Pinpoint the cell where the given text exists, returning its (x, y) midpoint coordinate. 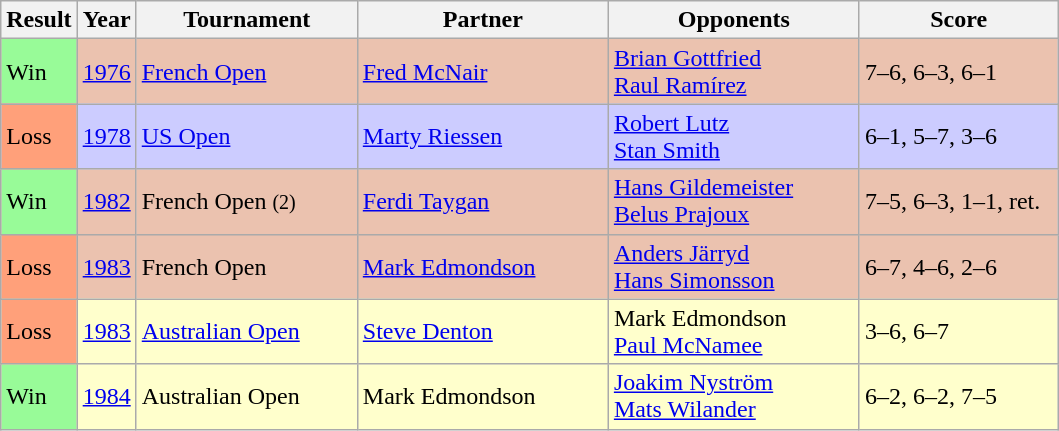
Partner (482, 20)
Brian Gottfried Raul Ramírez (734, 72)
Opponents (734, 20)
Result (39, 20)
7–5, 6–3, 1–1, ret. (958, 202)
Mark Edmondson Paul McNamee (734, 332)
Steve Denton (482, 332)
1978 (106, 136)
Tournament (246, 20)
1976 (106, 72)
6–1, 5–7, 3–6 (958, 136)
US Open (246, 136)
French Open (2) (246, 202)
1982 (106, 202)
Hans Gildemeister Belus Prajoux (734, 202)
Marty Riessen (482, 136)
3–6, 6–7 (958, 332)
1984 (106, 396)
Robert Lutz Stan Smith (734, 136)
Anders Järryd Hans Simonsson (734, 266)
Ferdi Taygan (482, 202)
6–2, 6–2, 7–5 (958, 396)
Fred McNair (482, 72)
Joakim Nyström Mats Wilander (734, 396)
Score (958, 20)
Year (106, 20)
6–7, 4–6, 2–6 (958, 266)
7–6, 6–3, 6–1 (958, 72)
